For the text-containing cell, return its midpoint in (x, y) coordinate format. 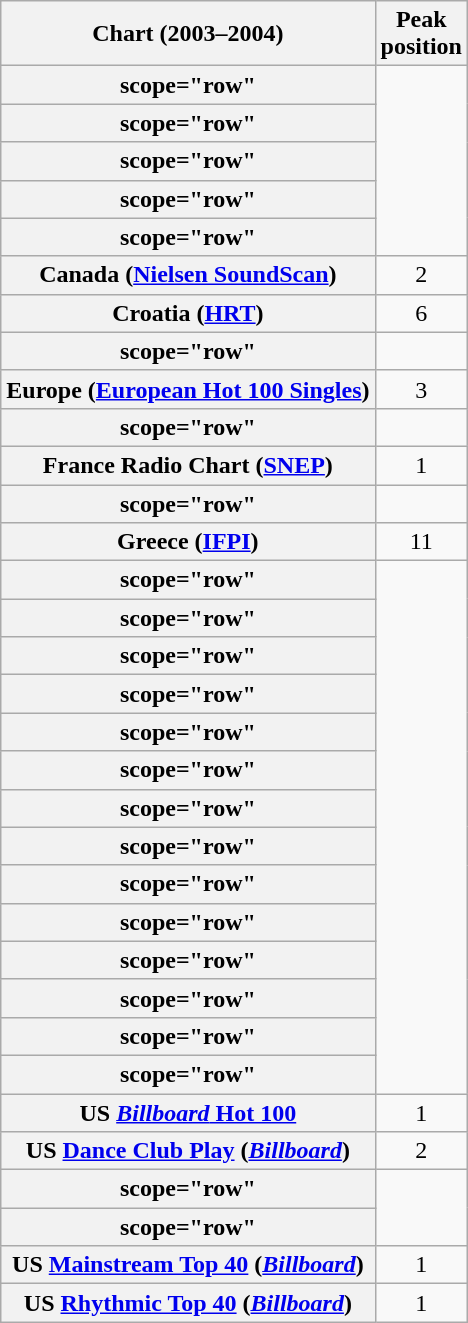
US Rhythmic Top 40 (Billboard) (188, 1303)
Canada (Nielsen SoundScan) (188, 275)
US Billboard Hot 100 (188, 1113)
Croatia (HRT) (188, 313)
11 (421, 542)
Europe (European Hot 100 Singles) (188, 389)
6 (421, 313)
Peakposition (421, 34)
Chart (2003–2004) (188, 34)
Greece (IFPI) (188, 542)
3 (421, 389)
US Mainstream Top 40 (Billboard) (188, 1265)
France Radio Chart (SNEP) (188, 465)
US Dance Club Play (Billboard) (188, 1151)
